Identify which cell holds the provided text, then report its [x, y] central coordinate. 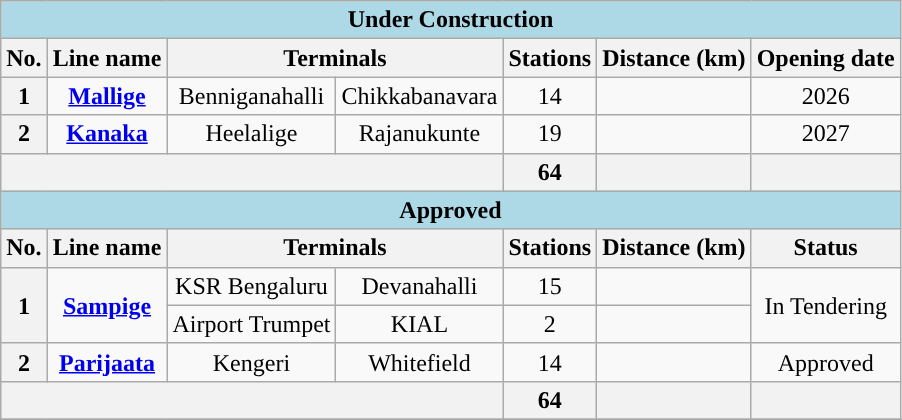
Mallige [107, 96]
15 [550, 286]
2026 [826, 96]
Chikkabanavara [420, 96]
Devanahalli [420, 286]
19 [550, 134]
KIAL [420, 324]
Under Construction [450, 20]
Benniganahalli [252, 96]
Sampige [107, 305]
In Tendering [826, 305]
2027 [826, 134]
Opening date [826, 58]
Airport Trumpet [252, 324]
Whitefield [420, 362]
Kanaka [107, 134]
Rajanukunte [420, 134]
Parijaata [107, 362]
Status [826, 248]
KSR Bengaluru [252, 286]
Kengeri [252, 362]
Heelalige [252, 134]
